For the text-containing cell, return its midpoint in (X, Y) coordinate format. 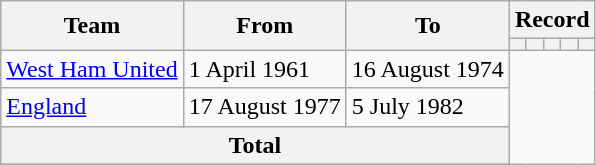
To (428, 26)
1 April 1961 (264, 69)
5 July 1982 (428, 107)
17 August 1977 (264, 107)
Team (92, 26)
From (264, 26)
England (92, 107)
16 August 1974 (428, 69)
Record (552, 20)
Total (256, 145)
West Ham United (92, 69)
